Find where the given text appears and provide that cell's center as [X, Y] coordinate. 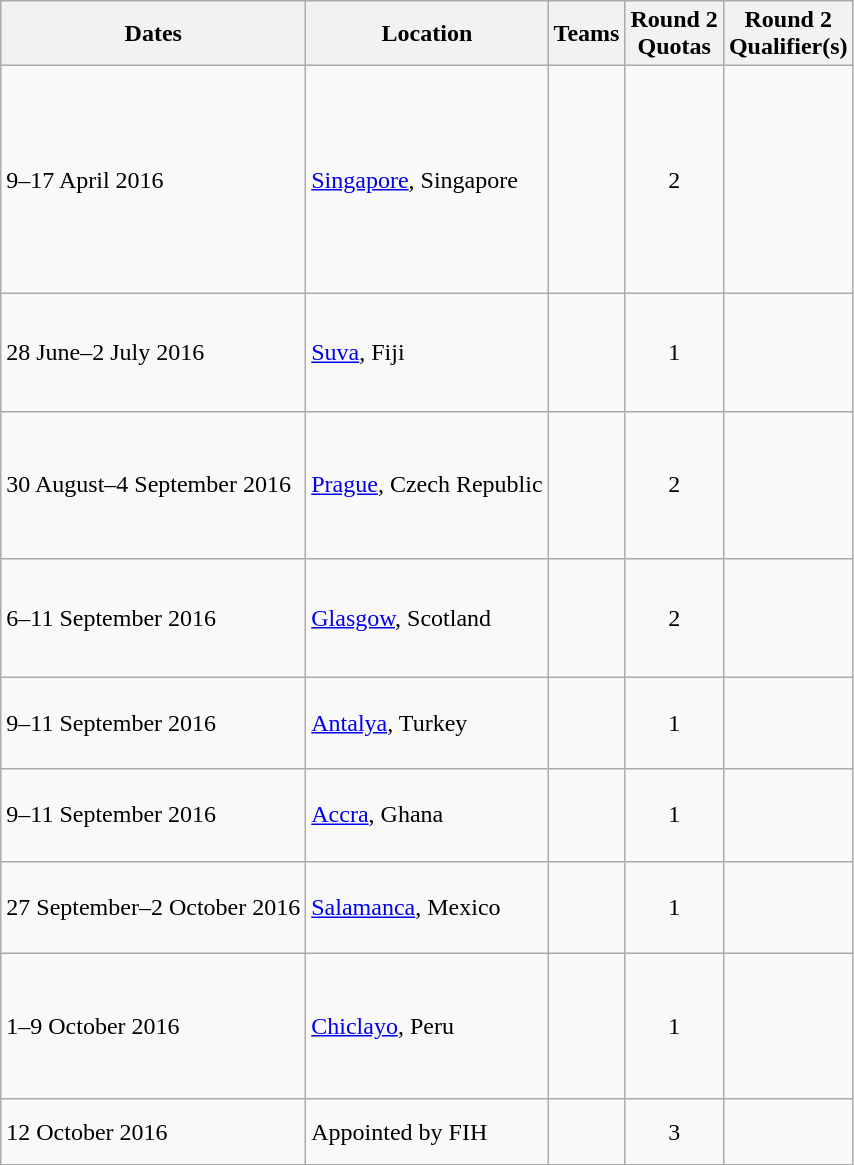
Location [427, 34]
Round 2Quotas [674, 34]
Teams [586, 34]
Appointed by FIH [427, 1132]
3 [674, 1132]
12 October 2016 [154, 1132]
6–11 September 2016 [154, 618]
Chiclayo, Peru [427, 1026]
Glasgow, Scotland [427, 618]
28 June–2 July 2016 [154, 352]
9–17 April 2016 [154, 180]
Antalya, Turkey [427, 723]
30 August–4 September 2016 [154, 485]
Singapore, Singapore [427, 180]
Dates [154, 34]
Accra, Ghana [427, 815]
Round 2Qualifier(s) [788, 34]
Prague, Czech Republic [427, 485]
Suva, Fiji [427, 352]
Salamanca, Mexico [427, 907]
27 September–2 October 2016 [154, 907]
1–9 October 2016 [154, 1026]
